Provide the (X, Y) coordinate of the cell's center where the given text is located.  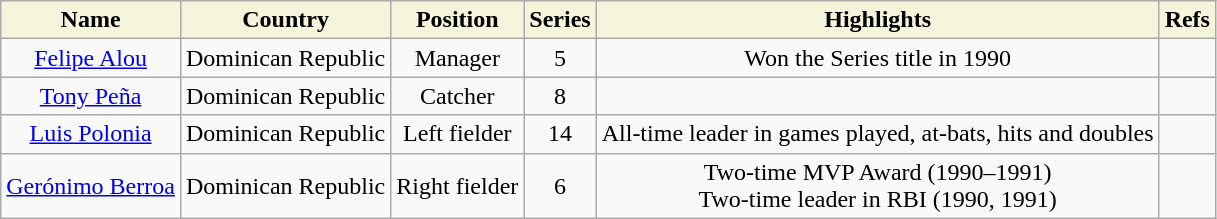
Left fielder (458, 134)
Right fielder (458, 186)
14 (560, 134)
5 (560, 58)
Gerónimo Berroa (91, 186)
Manager (458, 58)
Name (91, 20)
8 (560, 96)
Catcher (458, 96)
Refs (1187, 20)
Highlights (878, 20)
Position (458, 20)
Country (285, 20)
Series (560, 20)
Won the Series title in 1990 (878, 58)
Felipe Alou (91, 58)
Luis Polonia (91, 134)
Two-time MVP Award (1990–1991)Two-time leader in RBI (1990, 1991) (878, 186)
6 (560, 186)
Tony Peña (91, 96)
All-time leader in games played, at-bats, hits and doubles (878, 134)
